Pinpoint the cell where the given text exists, returning its (x, y) midpoint coordinate. 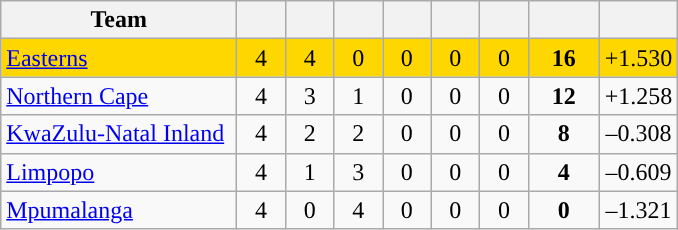
Easterns (119, 58)
–0.609 (638, 172)
+1.258 (638, 96)
Northern Cape (119, 96)
16 (564, 58)
Limpopo (119, 172)
KwaZulu-Natal Inland (119, 134)
Mpumalanga (119, 210)
Team (119, 20)
–1.321 (638, 210)
–0.308 (638, 134)
+1.530 (638, 58)
12 (564, 96)
8 (564, 134)
